Return (x, y) of the center of cell containing provided text 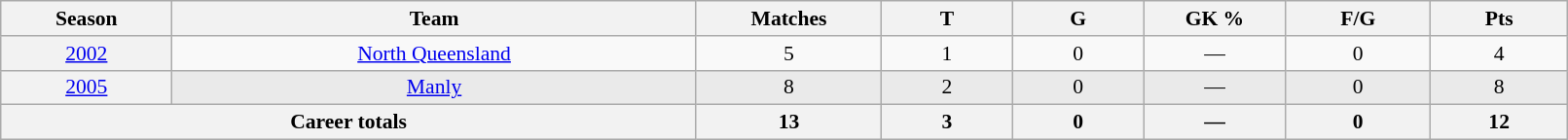
Matches (788, 18)
Team (434, 18)
Season (87, 18)
Career totals (348, 122)
Pts (1499, 18)
G (1078, 18)
13 (788, 122)
T (948, 18)
F/G (1358, 18)
12 (1499, 122)
North Queensland (434, 53)
1 (948, 53)
5 (788, 53)
2002 (87, 53)
2 (948, 87)
3 (948, 122)
Manly (434, 87)
2005 (87, 87)
GK % (1215, 18)
4 (1499, 53)
